Return (x, y) of the center of cell containing provided text 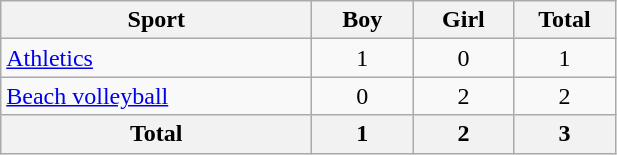
Boy (362, 20)
Beach volleyball (156, 96)
Athletics (156, 58)
Girl (464, 20)
3 (564, 134)
Sport (156, 20)
